Find where the given text appears and provide that cell's center as (x, y) coordinate. 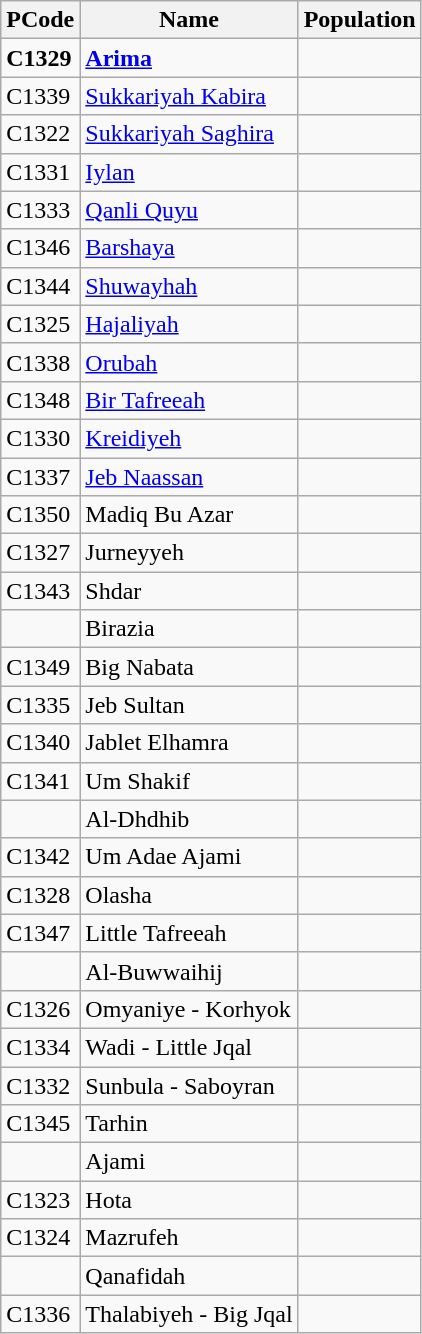
C1325 (40, 324)
Name (189, 20)
C1347 (40, 933)
C1343 (40, 591)
C1333 (40, 210)
Orubah (189, 362)
Iylan (189, 172)
C1323 (40, 1200)
C1329 (40, 58)
C1332 (40, 1085)
C1348 (40, 400)
Sukkariyah Kabira (189, 96)
Population (360, 20)
Bir Tafreeah (189, 400)
C1327 (40, 553)
Wadi - Little Jqal (189, 1047)
Hota (189, 1200)
Shdar (189, 591)
Olasha (189, 895)
Sunbula - Saboyran (189, 1085)
Madiq Bu Azar (189, 515)
C1328 (40, 895)
Sukkariyah Saghira (189, 134)
Little Tafreeah (189, 933)
C1342 (40, 857)
C1349 (40, 667)
C1339 (40, 96)
Birazia (189, 629)
Jurneyyeh (189, 553)
Qanafidah (189, 1276)
C1331 (40, 172)
Ajami (189, 1162)
C1334 (40, 1047)
PCode (40, 20)
Jeb Naassan (189, 477)
Barshaya (189, 248)
Jablet Elhamra (189, 743)
C1345 (40, 1124)
C1338 (40, 362)
C1322 (40, 134)
C1326 (40, 1009)
C1330 (40, 438)
C1337 (40, 477)
C1340 (40, 743)
Mazrufeh (189, 1238)
Shuwayhah (189, 286)
Kreidiyeh (189, 438)
Qanli Quyu (189, 210)
Big Nabata (189, 667)
Omyaniye - Korhyok (189, 1009)
Tarhin (189, 1124)
Um Adae Ajami (189, 857)
Hajaliyah (189, 324)
C1346 (40, 248)
Thalabiyeh - Big Jqal (189, 1314)
C1336 (40, 1314)
C1324 (40, 1238)
Jeb Sultan (189, 705)
C1350 (40, 515)
Al-Dhdhib (189, 819)
Al-Buwwaihij (189, 971)
C1344 (40, 286)
Um Shakif (189, 781)
Arima (189, 58)
C1341 (40, 781)
C1335 (40, 705)
